Scan for the cell matching the given text and deliver its [x, y] coordinate at center. 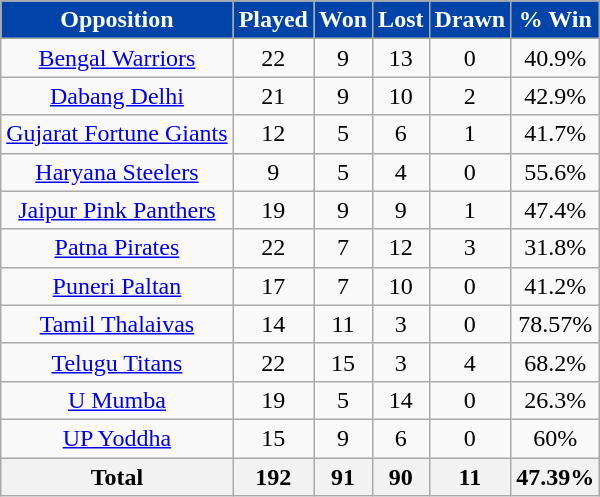
% Win [556, 20]
Lost [401, 20]
Drawn [470, 20]
Patna Pirates [117, 248]
47.39% [556, 477]
Opposition [117, 20]
Haryana Steelers [117, 172]
Jaipur Pink Panthers [117, 210]
UP Yoddha [117, 438]
40.9% [556, 58]
Puneri Paltan [117, 286]
U Mumba [117, 400]
17 [273, 286]
13 [401, 58]
Bengal Warriors [117, 58]
Telugu Titans [117, 362]
68.2% [556, 362]
Tamil Thalaivas [117, 324]
31.8% [556, 248]
41.7% [556, 134]
78.57% [556, 324]
Dabang Delhi [117, 96]
Played [273, 20]
91 [344, 477]
41.2% [556, 286]
60% [556, 438]
42.9% [556, 96]
55.6% [556, 172]
90 [401, 477]
Won [344, 20]
47.4% [556, 210]
21 [273, 96]
26.3% [556, 400]
Total [117, 477]
Gujarat Fortune Giants [117, 134]
192 [273, 477]
2 [470, 96]
